Identify which cell holds the provided text, then report its (X, Y) central coordinate. 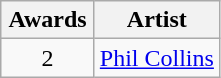
Awards (48, 20)
Phil Collins (156, 58)
2 (48, 58)
Artist (156, 20)
